Identify which cell holds the provided text, then report its [X, Y] central coordinate. 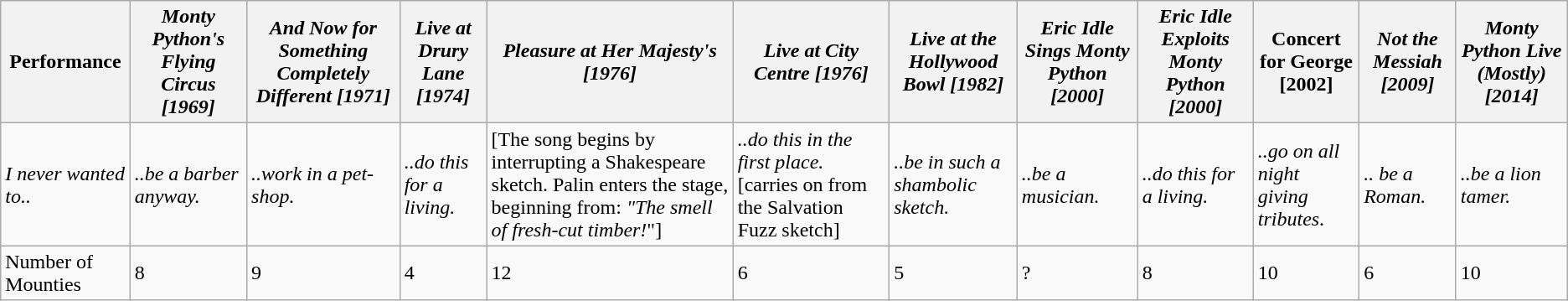
4 [443, 273]
..be a musician. [1077, 184]
Live at City Centre [1976] [811, 62]
..be in such a shambolic sketch. [953, 184]
I never wanted to.. [65, 184]
And Now for Something Completely Different [1971] [323, 62]
..work in a pet-shop. [323, 184]
Live at Drury Lane [1974] [443, 62]
12 [610, 273]
.. be a Roman. [1408, 184]
Live at the Hollywood Bowl [1982] [953, 62]
[The song begins by interrupting a Shakespeare sketch. Palin enters the stage, beginning from: "The smell of fresh-cut timber!"] [610, 184]
..do this in the first place. [carries on from the Salvation Fuzz sketch] [811, 184]
..be a lion tamer. [1511, 184]
Performance [65, 62]
Eric Idle Sings Monty Python [2000] [1077, 62]
9 [323, 273]
..be a barber anyway. [188, 184]
? [1077, 273]
Monty Python Live (Mostly) [2014] [1511, 62]
Pleasure at Her Majesty's [1976] [610, 62]
Eric Idle Exploits Monty Python [2000] [1195, 62]
..go on all night giving tributes. [1306, 184]
Concert for George [2002] [1306, 62]
5 [953, 273]
Monty Python's Flying Circus [1969] [188, 62]
Number of Mounties [65, 273]
Not the Messiah [2009] [1408, 62]
